Detect which cell encompasses the target text, then output its (x, y) center coordinate. 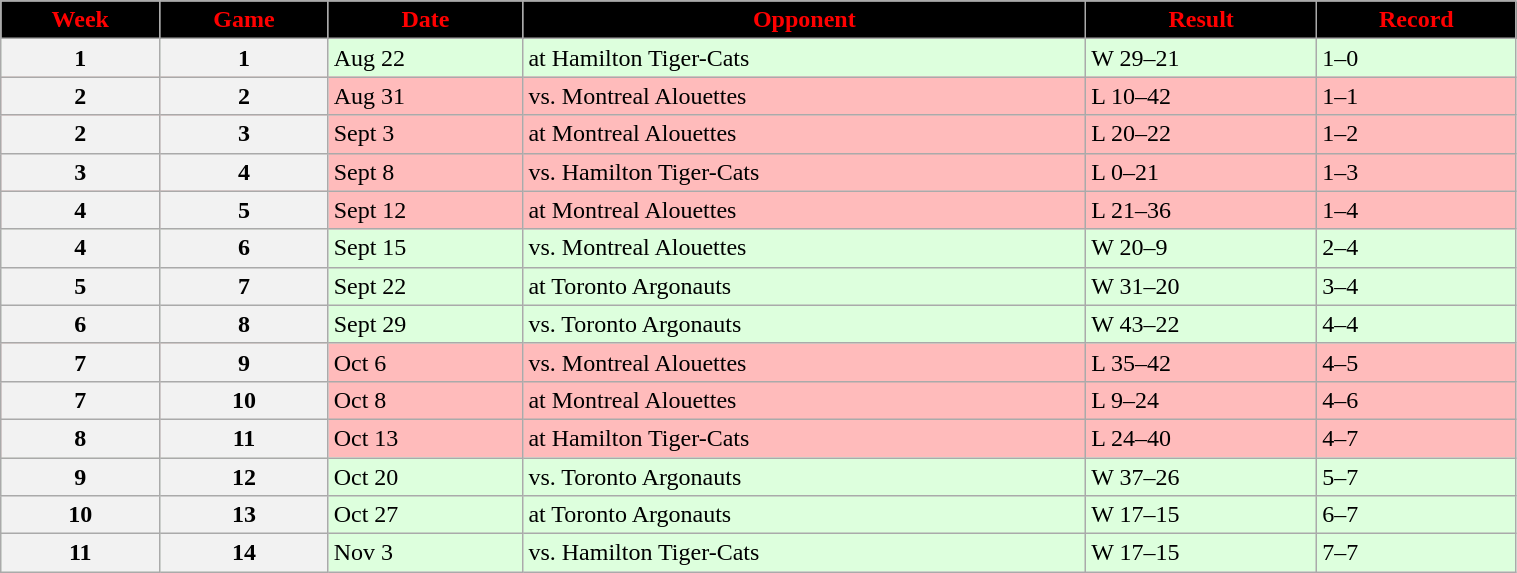
W 43–22 (1202, 324)
Week (80, 20)
Sept 3 (426, 134)
4–6 (1416, 400)
Oct 27 (426, 515)
Oct 13 (426, 438)
L 35–42 (1202, 362)
Nov 3 (426, 553)
L 9–24 (1202, 400)
L 21–36 (1202, 210)
Aug 31 (426, 96)
L 10–42 (1202, 96)
Sept 12 (426, 210)
6–7 (1416, 515)
7–7 (1416, 553)
4–4 (1416, 324)
W 29–21 (1202, 58)
Oct 20 (426, 477)
Sept 22 (426, 286)
Sept 15 (426, 248)
4–5 (1416, 362)
13 (244, 515)
1–2 (1416, 134)
Opponent (804, 20)
Date (426, 20)
Sept 29 (426, 324)
Game (244, 20)
Aug 22 (426, 58)
Record (1416, 20)
W 37–26 (1202, 477)
12 (244, 477)
L 0–21 (1202, 172)
W 31–20 (1202, 286)
3–4 (1416, 286)
W 20–9 (1202, 248)
1–3 (1416, 172)
L 20–22 (1202, 134)
Sept 8 (426, 172)
Result (1202, 20)
2–4 (1416, 248)
1–1 (1416, 96)
Oct 6 (426, 362)
1–0 (1416, 58)
4–7 (1416, 438)
Oct 8 (426, 400)
1–4 (1416, 210)
L 24–40 (1202, 438)
14 (244, 553)
5–7 (1416, 477)
